Capture the cell that displays the provided text and extract its (X, Y) central coordinate. 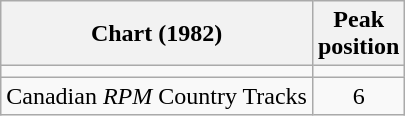
Canadian RPM Country Tracks (157, 96)
Peakposition (358, 34)
6 (358, 96)
Chart (1982) (157, 34)
